Output the (X, Y) coordinate of the center of the cell containing the given text.  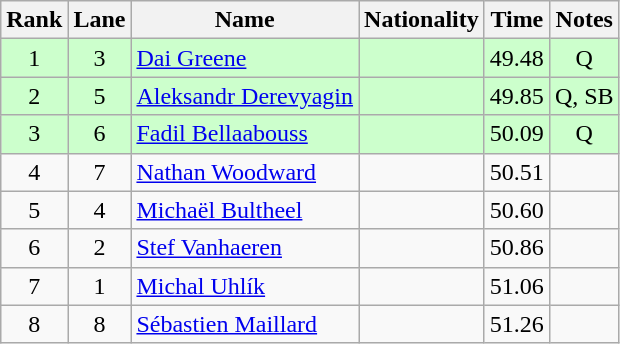
50.51 (516, 172)
Stef Vanhaeren (245, 248)
51.06 (516, 286)
Michaël Bultheel (245, 210)
49.85 (516, 96)
Aleksandr Derevyagin (245, 96)
50.60 (516, 210)
49.48 (516, 58)
Dai Greene (245, 58)
50.09 (516, 134)
Nathan Woodward (245, 172)
Q, SB (584, 96)
51.26 (516, 324)
Michal Uhlík (245, 286)
Time (516, 20)
50.86 (516, 248)
Lane (100, 20)
Nationality (422, 20)
Sébastien Maillard (245, 324)
Notes (584, 20)
Fadil Bellaabouss (245, 134)
Rank (34, 20)
Name (245, 20)
